Pinpoint the cell where the given text exists, returning its [X, Y] midpoint coordinate. 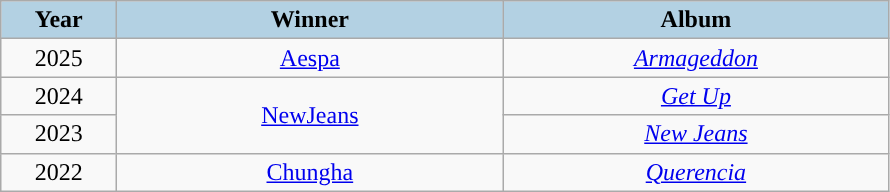
NewJeans [310, 115]
Album [696, 20]
2022 [59, 172]
Aespa [310, 58]
Chungha [310, 172]
2024 [59, 96]
2025 [59, 58]
Querencia [696, 172]
New Jeans [696, 134]
2023 [59, 134]
Year [59, 20]
Get Up [696, 96]
Winner [310, 20]
Armageddon [696, 58]
